Search for the cell housing the specified text and yield its [X, Y] center coordinate. 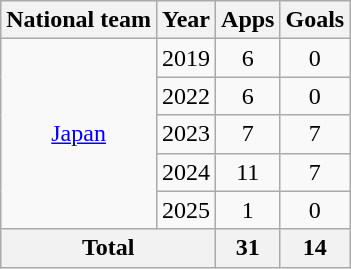
2024 [186, 172]
National team [79, 20]
11 [248, 172]
2023 [186, 134]
14 [315, 248]
1 [248, 210]
2022 [186, 96]
Total [108, 248]
Year [186, 20]
Apps [248, 20]
Goals [315, 20]
2019 [186, 58]
Japan [79, 134]
2025 [186, 210]
31 [248, 248]
